For the text-containing cell, return its midpoint in (x, y) coordinate format. 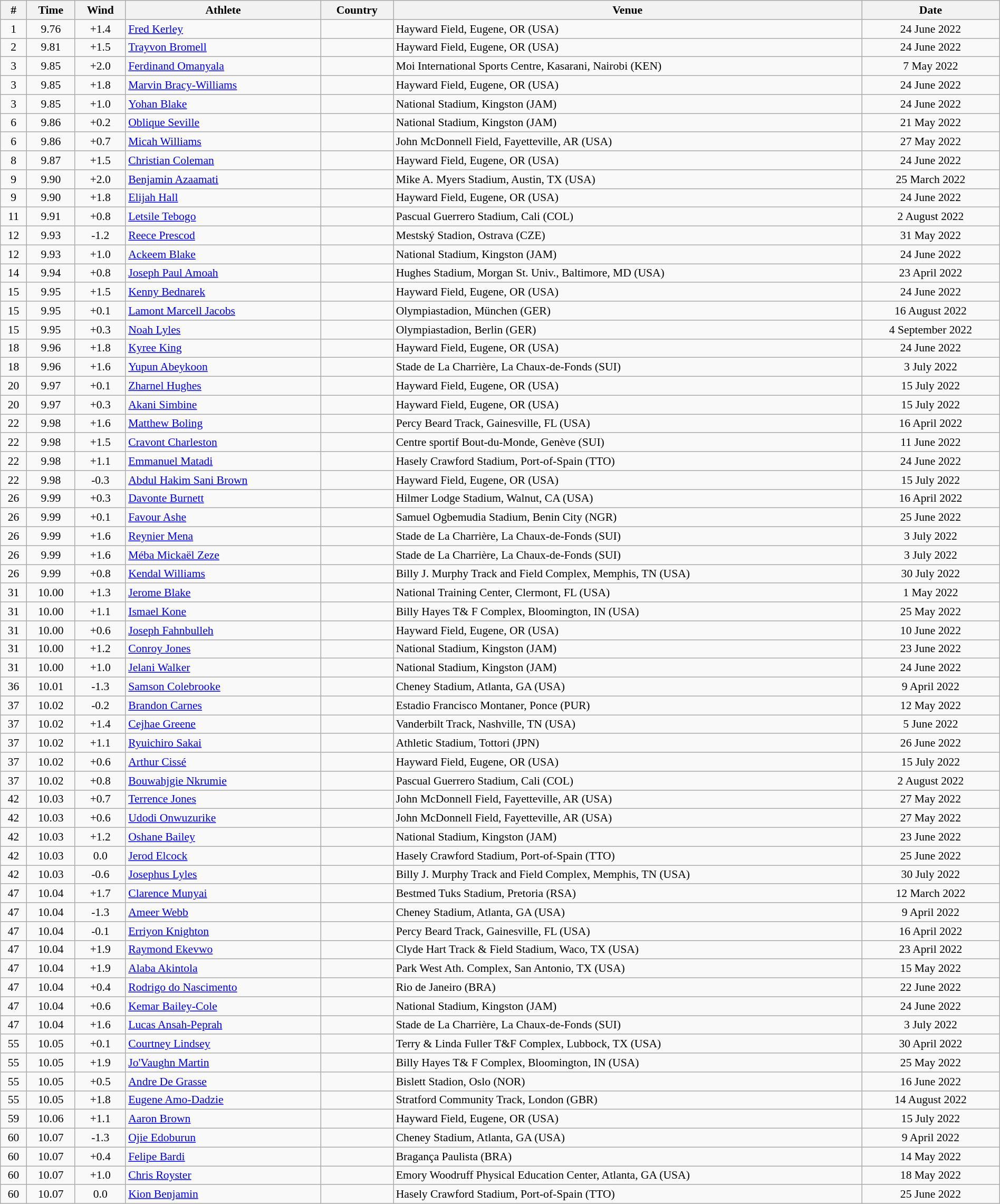
Centre sportif Bout-du-Monde, Genève (SUI) (628, 443)
Conroy Jones (223, 649)
Cejhae Greene (223, 724)
Clyde Hart Track & Field Stadium, Waco, TX (USA) (628, 950)
Ameer Webb (223, 912)
30 April 2022 (931, 1044)
1 (14, 29)
2 (14, 47)
14 August 2022 (931, 1100)
Jelani Walker (223, 668)
Aaron Brown (223, 1119)
Reynier Mena (223, 537)
Mestský Stadion, Ostrava (CZE) (628, 236)
-0.1 (100, 931)
Samson Colebrooke (223, 687)
8 (14, 160)
Ferdinand Omanyala (223, 66)
Stratford Community Track, London (GBR) (628, 1100)
Venue (628, 10)
Date (931, 10)
11 June 2022 (931, 443)
14 (14, 273)
Emory Woodruff Physical Education Center, Atlanta, GA (USA) (628, 1176)
10.01 (51, 687)
25 March 2022 (931, 179)
Letsile Tebogo (223, 217)
36 (14, 687)
Reece Prescod (223, 236)
Athlete (223, 10)
Kion Benjamin (223, 1195)
Country (357, 10)
Time (51, 10)
Marvin Bracy-Williams (223, 85)
+0.2 (100, 123)
Wind (100, 10)
Ojie Edoburun (223, 1138)
Bislett Stadion, Oslo (NOR) (628, 1082)
Felipe Bardi (223, 1157)
Bestmed Tuks Stadium, Pretoria (RSA) (628, 894)
26 June 2022 (931, 743)
Alaba Akintola (223, 969)
Rio de Janeiro (BRA) (628, 988)
11 (14, 217)
Olympiastadion, München (GER) (628, 311)
Kemar Bailey-Cole (223, 1006)
Abdul Hakim Sani Brown (223, 480)
Micah Williams (223, 142)
Moi International Sports Centre, Kasarani, Nairobi (KEN) (628, 66)
Erriyon Knighton (223, 931)
Josephus Lyles (223, 875)
+1.7 (100, 894)
Estadio Francisco Montaner, Ponce (PUR) (628, 705)
12 May 2022 (931, 705)
9.76 (51, 29)
Terry & Linda Fuller T&F Complex, Lubbock, TX (USA) (628, 1044)
Oshane Bailey (223, 837)
22 June 2022 (931, 988)
Clarence Munyai (223, 894)
Yupun Abeykoon (223, 367)
Park West Ath. Complex, San Antonio, TX (USA) (628, 969)
Emmanuel Matadi (223, 461)
18 May 2022 (931, 1176)
Joseph Paul Amoah (223, 273)
Jerod Elcock (223, 856)
14 May 2022 (931, 1157)
9.91 (51, 217)
-0.2 (100, 705)
Arthur Cissé (223, 762)
# (14, 10)
-0.6 (100, 875)
Jerome Blake (223, 593)
9.94 (51, 273)
9.87 (51, 160)
12 March 2022 (931, 894)
7 May 2022 (931, 66)
Athletic Stadium, Tottori (JPN) (628, 743)
Hughes Stadium, Morgan St. Univ., Baltimore, MD (USA) (628, 273)
Brandon Carnes (223, 705)
-1.2 (100, 236)
Kyree King (223, 348)
Favour Ashe (223, 518)
Méba Mickaël Zeze (223, 555)
Terrence Jones (223, 799)
Noah Lyles (223, 330)
Trayvon Bromell (223, 47)
16 August 2022 (931, 311)
-0.3 (100, 480)
Raymond Ekevwo (223, 950)
Eugene Amo-Dadzie (223, 1100)
Elijah Hall (223, 198)
Fred Kerley (223, 29)
Christian Coleman (223, 160)
Bragança Paulista (BRA) (628, 1157)
Benjamin Azaamati (223, 179)
21 May 2022 (931, 123)
Akani Simbine (223, 405)
Olympiastadion, Berlin (GER) (628, 330)
Hilmer Lodge Stadium, Walnut, CA (USA) (628, 499)
Courtney Lindsey (223, 1044)
Yohan Blake (223, 104)
Joseph Fahnbulleh (223, 630)
+0.5 (100, 1082)
5 June 2022 (931, 724)
Chris Royster (223, 1176)
Jo'Vaughn Martin (223, 1063)
Bouwahjgie Nkrumie (223, 781)
1 May 2022 (931, 593)
16 June 2022 (931, 1082)
10.06 (51, 1119)
Mike A. Myers Stadium, Austin, TX (USA) (628, 179)
9.81 (51, 47)
Kendal Williams (223, 574)
Vanderbilt Track, Nashville, TN (USA) (628, 724)
4 September 2022 (931, 330)
31 May 2022 (931, 236)
National Training Center, Clermont, FL (USA) (628, 593)
15 May 2022 (931, 969)
Ackeem Blake (223, 254)
Ryuichiro Sakai (223, 743)
Andre De Grasse (223, 1082)
Lamont Marcell Jacobs (223, 311)
+1.3 (100, 593)
10 June 2022 (931, 630)
59 (14, 1119)
Lucas Ansah-Peprah (223, 1025)
Samuel Ogbemudia Stadium, Benin City (NGR) (628, 518)
Ismael Kone (223, 611)
Cravont Charleston (223, 443)
Rodrigo do Nascimento (223, 988)
Udodi Onwuzurike (223, 818)
Matthew Boling (223, 424)
Kenny Bednarek (223, 292)
Oblique Seville (223, 123)
Davonte Burnett (223, 499)
Zharnel Hughes (223, 386)
